Pinpoint the cell where the given text exists, returning its (x, y) midpoint coordinate. 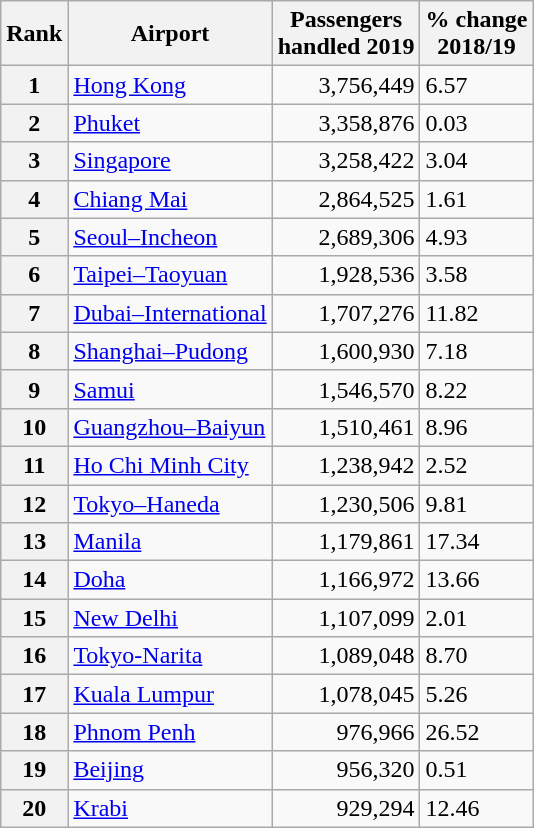
3.04 (476, 161)
3,358,876 (346, 123)
2,689,306 (346, 237)
Tokyo–Haneda (170, 503)
0.03 (476, 123)
20 (34, 808)
8.22 (476, 389)
Beijing (170, 770)
1,707,276 (346, 313)
Guangzhou–Baiyun (170, 427)
4.93 (476, 237)
1,600,930 (346, 351)
1.61 (476, 199)
1,078,045 (346, 694)
15 (34, 618)
1 (34, 85)
1,166,972 (346, 580)
1,928,536 (346, 275)
Shanghai–Pudong (170, 351)
7.18 (476, 351)
26.52 (476, 732)
5 (34, 237)
8.96 (476, 427)
11 (34, 465)
1,107,099 (346, 618)
19 (34, 770)
1,238,942 (346, 465)
16 (34, 656)
17 (34, 694)
5.26 (476, 694)
1,510,461 (346, 427)
2.01 (476, 618)
Krabi (170, 808)
3 (34, 161)
% change2018/19 (476, 34)
Chiang Mai (170, 199)
6 (34, 275)
1,089,048 (346, 656)
7 (34, 313)
Hong Kong (170, 85)
1,546,570 (346, 389)
Phuket (170, 123)
3.58 (476, 275)
2.52 (476, 465)
8.70 (476, 656)
9 (34, 389)
12 (34, 503)
0.51 (476, 770)
2 (34, 123)
929,294 (346, 808)
Kuala Lumpur (170, 694)
17.34 (476, 542)
Passengershandled 2019 (346, 34)
13 (34, 542)
3,258,422 (346, 161)
12.46 (476, 808)
4 (34, 199)
8 (34, 351)
Doha (170, 580)
Taipei–Taoyuan (170, 275)
11.82 (476, 313)
Rank (34, 34)
Dubai–International (170, 313)
New Delhi (170, 618)
14 (34, 580)
9.81 (476, 503)
1,179,861 (346, 542)
Ho Chi Minh City (170, 465)
3,756,449 (346, 85)
Tokyo-Narita (170, 656)
Phnom Penh (170, 732)
976,966 (346, 732)
18 (34, 732)
2,864,525 (346, 199)
Airport (170, 34)
1,230,506 (346, 503)
10 (34, 427)
Singapore (170, 161)
Seoul–Incheon (170, 237)
13.66 (476, 580)
Manila (170, 542)
6.57 (476, 85)
956,320 (346, 770)
Samui (170, 389)
